Output the (x, y) coordinate of the center of the cell containing the given text.  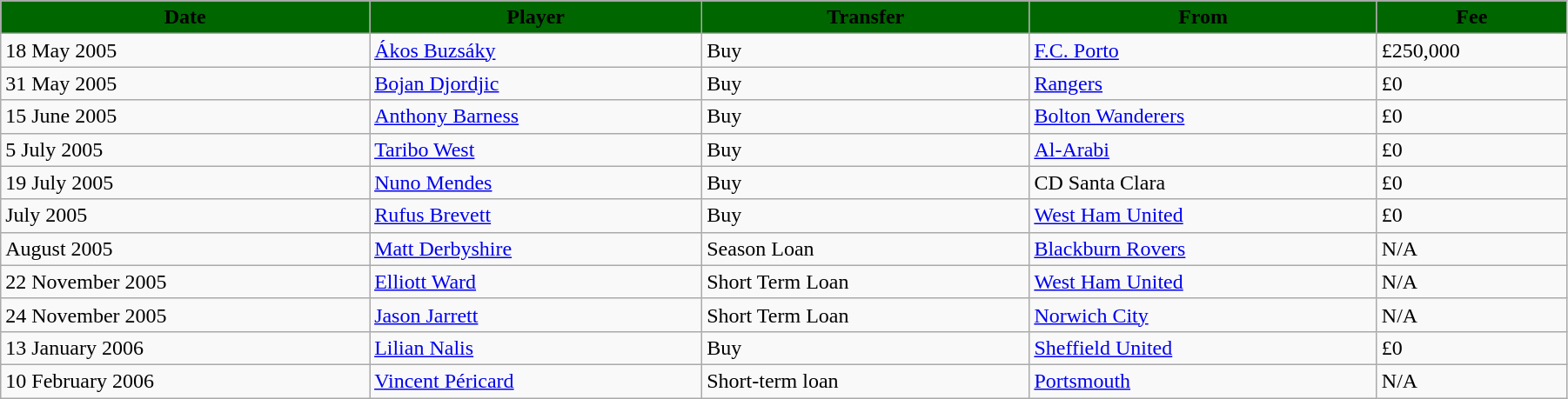
15 June 2005 (185, 116)
August 2005 (185, 249)
Fee (1471, 17)
CD Santa Clara (1203, 183)
Nuno Mendes (536, 183)
Vincent Péricard (536, 381)
Rangers (1203, 83)
From (1203, 17)
Matt Derbyshire (536, 249)
13 January 2006 (185, 348)
Bojan Djordjic (536, 83)
5 July 2005 (185, 150)
31 May 2005 (185, 83)
19 July 2005 (185, 183)
July 2005 (185, 216)
Elliott Ward (536, 282)
Anthony Barness (536, 116)
Portsmouth (1203, 381)
Player (536, 17)
Blackburn Rovers (1203, 249)
22 November 2005 (185, 282)
Jason Jarrett (536, 315)
24 November 2005 (185, 315)
Short-term loan (866, 381)
F.C. Porto (1203, 50)
Bolton Wanderers (1203, 116)
Season Loan (866, 249)
18 May 2005 (185, 50)
£250,000 (1471, 50)
Transfer (866, 17)
Norwich City (1203, 315)
Rufus Brevett (536, 216)
10 February 2006 (185, 381)
Date (185, 17)
Al-Arabi (1203, 150)
Ákos Buzsáky (536, 50)
Lilian Nalis (536, 348)
Taribo West (536, 150)
Sheffield United (1203, 348)
